Find where the given text appears and provide that cell's center as [x, y] coordinate. 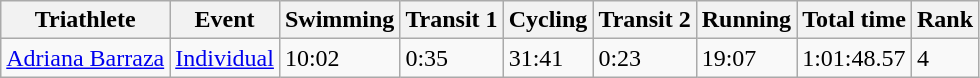
0:23 [644, 58]
Individual [225, 58]
Running [746, 20]
19:07 [746, 58]
Rank [944, 20]
Adriana Barraza [86, 58]
Transit 1 [452, 20]
Total time [854, 20]
Cycling [548, 20]
0:35 [452, 58]
Transit 2 [644, 20]
Triathlete [86, 20]
4 [944, 58]
Event [225, 20]
1:01:48.57 [854, 58]
31:41 [548, 58]
10:02 [339, 58]
Swimming [339, 20]
